For the text-containing cell, return its midpoint in (x, y) coordinate format. 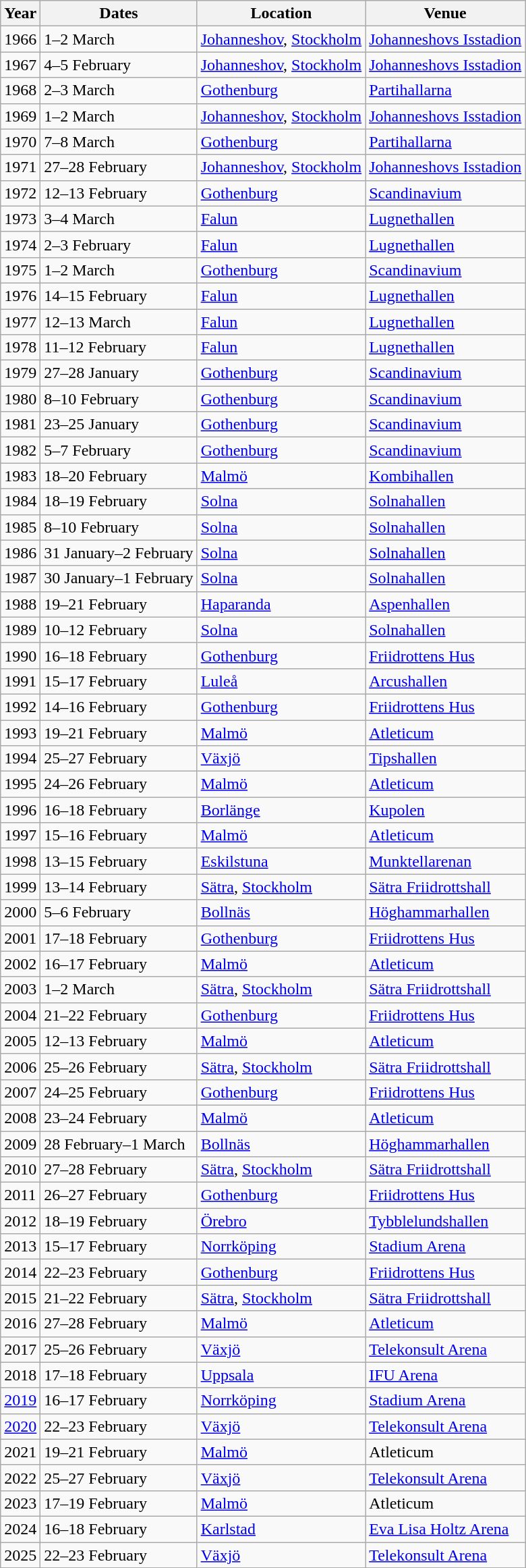
Tybblelundshallen (445, 1221)
2013 (20, 1247)
1970 (20, 142)
1975 (20, 270)
Kombihallen (445, 476)
2021 (20, 1452)
1995 (20, 784)
2025 (20, 1555)
1978 (20, 348)
5–6 February (119, 913)
24–26 February (119, 784)
2010 (20, 1170)
2011 (20, 1195)
2023 (20, 1503)
Eskilstuna (281, 861)
Aspenhallen (445, 604)
2–3 March (119, 90)
1980 (20, 399)
Year (20, 13)
31 January–2 February (119, 553)
1971 (20, 167)
4–5 February (119, 65)
1967 (20, 65)
2005 (20, 1041)
Örebro (281, 1221)
Luleå (281, 681)
2002 (20, 964)
23–25 January (119, 425)
5–7 February (119, 450)
1979 (20, 373)
2003 (20, 990)
1992 (20, 707)
1983 (20, 476)
1974 (20, 244)
Borlänge (281, 810)
2008 (20, 1118)
18–20 February (119, 476)
1988 (20, 604)
12–13 March (119, 322)
1993 (20, 732)
3–4 March (119, 219)
2019 (20, 1401)
1997 (20, 836)
1996 (20, 810)
1989 (20, 630)
2024 (20, 1529)
1966 (20, 39)
Karlstad (281, 1529)
1987 (20, 578)
13–15 February (119, 861)
14–16 February (119, 707)
1994 (20, 759)
7–8 March (119, 142)
13–14 February (119, 887)
17–19 February (119, 1503)
Tipshallen (445, 759)
2000 (20, 913)
2–3 February (119, 244)
1999 (20, 887)
2018 (20, 1375)
28 February–1 March (119, 1144)
15–16 February (119, 836)
Eva Lisa Holtz Arena (445, 1529)
1986 (20, 553)
Kupolen (445, 810)
2015 (20, 1298)
2016 (20, 1324)
Venue (445, 13)
2020 (20, 1426)
1973 (20, 219)
Munktellarenan (445, 861)
IFU Arena (445, 1375)
Uppsala (281, 1375)
26–27 February (119, 1195)
1990 (20, 655)
2006 (20, 1066)
2001 (20, 938)
Location (281, 13)
11–12 February (119, 348)
23–24 February (119, 1118)
1984 (20, 502)
1998 (20, 861)
2009 (20, 1144)
14–15 February (119, 296)
24–25 February (119, 1092)
1969 (20, 116)
2022 (20, 1478)
1985 (20, 527)
1976 (20, 296)
1982 (20, 450)
2017 (20, 1349)
Arcushallen (445, 681)
1981 (20, 425)
2007 (20, 1092)
1968 (20, 90)
2004 (20, 1015)
2014 (20, 1272)
Haparanda (281, 604)
30 January–1 February (119, 578)
Dates (119, 13)
10–12 February (119, 630)
1972 (20, 193)
1991 (20, 681)
2012 (20, 1221)
27–28 January (119, 373)
1977 (20, 322)
